Scan for the cell matching the given text and deliver its (X, Y) coordinate at center. 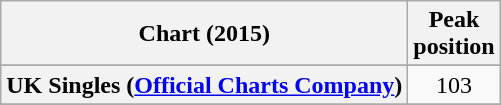
103 (454, 85)
UK Singles (Official Charts Company) (204, 85)
Peak position (454, 34)
Chart (2015) (204, 34)
